Identify which cell holds the provided text, then report its [X, Y] central coordinate. 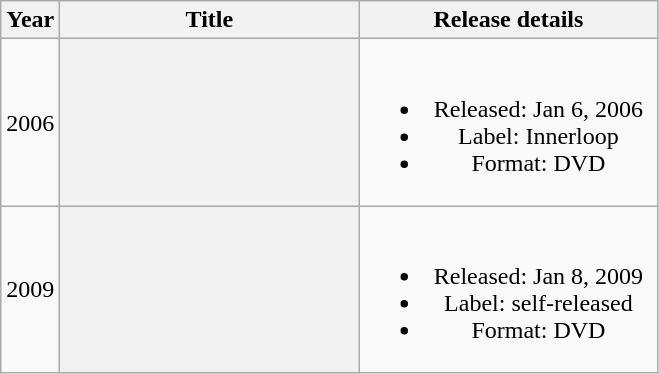
Year [30, 20]
Released: Jan 6, 2006Label: InnerloopFormat: DVD [508, 122]
Title [210, 20]
2006 [30, 122]
Release details [508, 20]
2009 [30, 290]
Released: Jan 8, 2009Label: self-releasedFormat: DVD [508, 290]
